Pinpoint the cell where the given text exists, returning its [X, Y] midpoint coordinate. 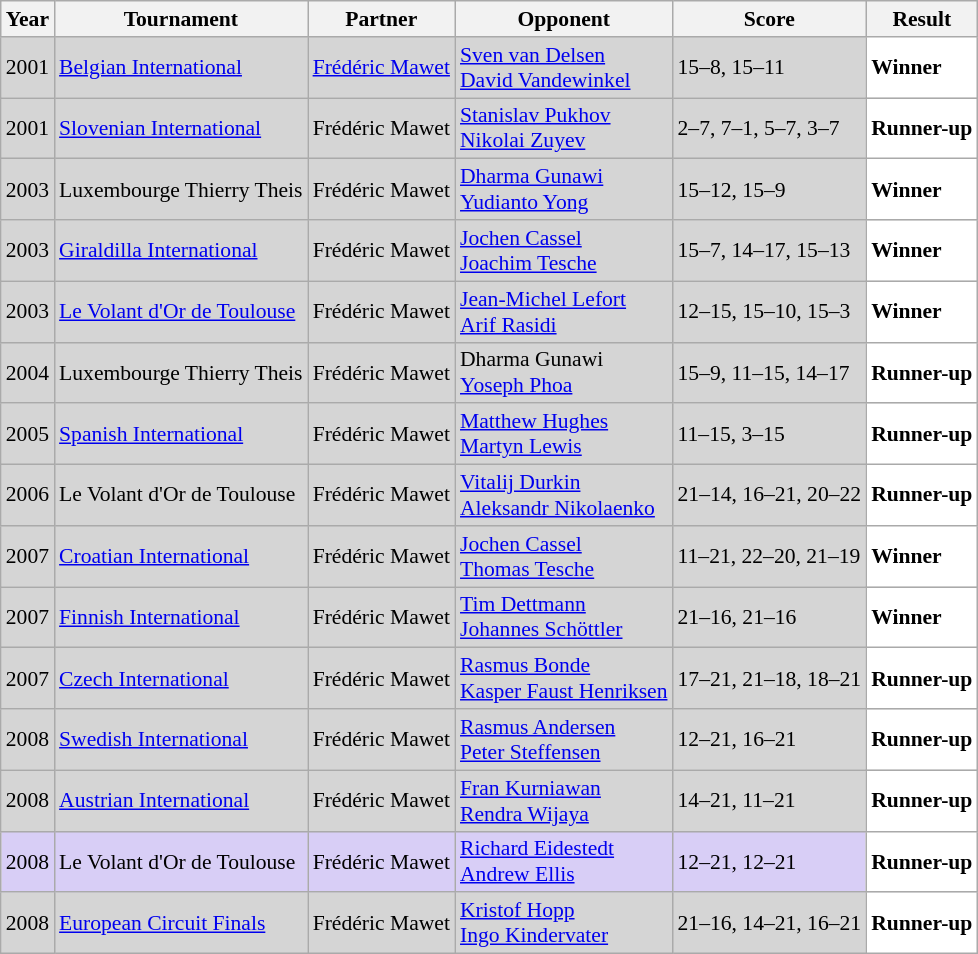
11–15, 3–15 [770, 434]
Tim Dettmann Johannes Schöttler [564, 618]
Richard Eidestedt Andrew Ellis [564, 862]
Giraldilla International [181, 250]
12–21, 16–21 [770, 740]
15–12, 15–9 [770, 190]
15–9, 11–15, 14–17 [770, 372]
21–14, 16–21, 20–22 [770, 496]
Swedish International [181, 740]
17–21, 21–18, 18–21 [770, 678]
2006 [28, 496]
Sven van Delsen David Vandewinkel [564, 68]
Kristof Hopp Ingo Kindervater [564, 924]
2004 [28, 372]
Tournament [181, 19]
Jochen Cassel Joachim Tesche [564, 250]
21–16, 21–16 [770, 618]
12–21, 12–21 [770, 862]
Dharma Gunawi Yoseph Phoa [564, 372]
Dharma Gunawi Yudianto Yong [564, 190]
Stanislav Pukhov Nikolai Zuyev [564, 128]
12–15, 15–10, 15–3 [770, 312]
Slovenian International [181, 128]
11–21, 22–20, 21–19 [770, 556]
Finnish International [181, 618]
Year [28, 19]
Rasmus Andersen Peter Steffensen [564, 740]
Jean-Michel Lefort Arif Rasidi [564, 312]
Opponent [564, 19]
Partner [382, 19]
15–8, 15–11 [770, 68]
Belgian International [181, 68]
21–16, 14–21, 16–21 [770, 924]
2005 [28, 434]
Jochen Cassel Thomas Tesche [564, 556]
2–7, 7–1, 5–7, 3–7 [770, 128]
14–21, 11–21 [770, 800]
European Circuit Finals [181, 924]
15–7, 14–17, 15–13 [770, 250]
Croatian International [181, 556]
Result [922, 19]
Czech International [181, 678]
Vitalij Durkin Aleksandr Nikolaenko [564, 496]
Score [770, 19]
Spanish International [181, 434]
Austrian International [181, 800]
Rasmus Bonde Kasper Faust Henriksen [564, 678]
Matthew Hughes Martyn Lewis [564, 434]
Fran Kurniawan Rendra Wijaya [564, 800]
